Scan for the cell matching the given text and deliver its [x, y] coordinate at center. 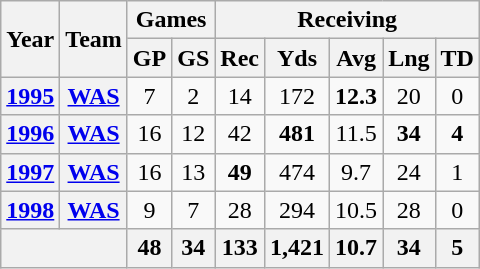
24 [409, 172]
1997 [30, 172]
294 [298, 210]
10.5 [356, 210]
2 [194, 96]
Games [170, 20]
481 [298, 134]
Avg [356, 58]
20 [409, 96]
14 [240, 96]
GP [149, 58]
1995 [30, 96]
172 [298, 96]
Receiving [348, 20]
12.3 [356, 96]
11.5 [356, 134]
9.7 [356, 172]
TD [457, 58]
10.7 [356, 248]
4 [457, 134]
Rec [240, 58]
1 [457, 172]
49 [240, 172]
48 [149, 248]
474 [298, 172]
12 [194, 134]
Yds [298, 58]
Team [94, 39]
9 [149, 210]
133 [240, 248]
GS [194, 58]
5 [457, 248]
1998 [30, 210]
Lng [409, 58]
13 [194, 172]
1,421 [298, 248]
Year [30, 39]
1996 [30, 134]
42 [240, 134]
